Locate the cell with the specified text and output its [X, Y] center coordinate. 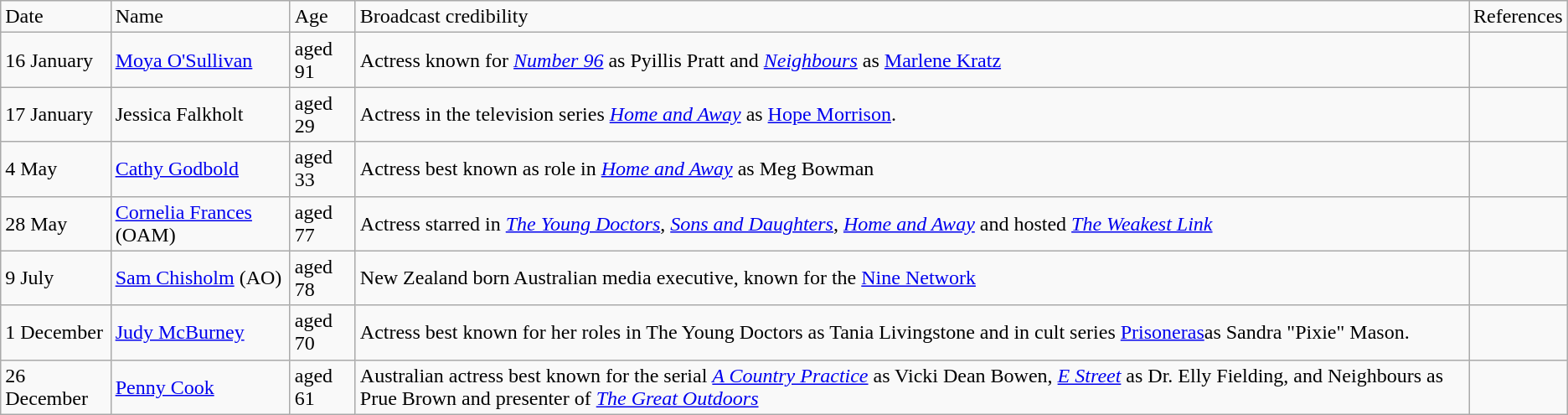
aged 61 [322, 387]
Cathy Godbold [200, 169]
aged 78 [322, 278]
Moya O'Sullivan [200, 60]
Cornelia Frances (OAM) [200, 223]
aged 70 [322, 332]
Penny Cook [200, 387]
28 May [55, 223]
aged 91 [322, 60]
Age [322, 17]
aged 29 [322, 114]
References [1519, 17]
Date [55, 17]
16 January [55, 60]
26 December [55, 387]
aged 33 [322, 169]
4 May [55, 169]
Sam Chisholm (AO) [200, 278]
Actress known for Number 96 as Pyillis Pratt and Neighbours as Marlene Kratz [911, 60]
Actress in the television series Home and Away as Hope Morrison. [911, 114]
Judy McBurney [200, 332]
Actress starred in The Young Doctors, Sons and Daughters, Home and Away and hosted The Weakest Link [911, 223]
1 December [55, 332]
aged 77 [322, 223]
Broadcast credibility [911, 17]
Actress best known as role in Home and Away as Meg Bowman [911, 169]
17 January [55, 114]
9 July [55, 278]
Jessica Falkholt [200, 114]
Actress best known for her roles in The Young Doctors as Tania Livingstone and in cult series Prisonerasas Sandra "Pixie" Mason. [911, 332]
New Zealand born Australian media executive, known for the Nine Network [911, 278]
Name [200, 17]
